Capture the cell that displays the provided text and extract its [X, Y] central coordinate. 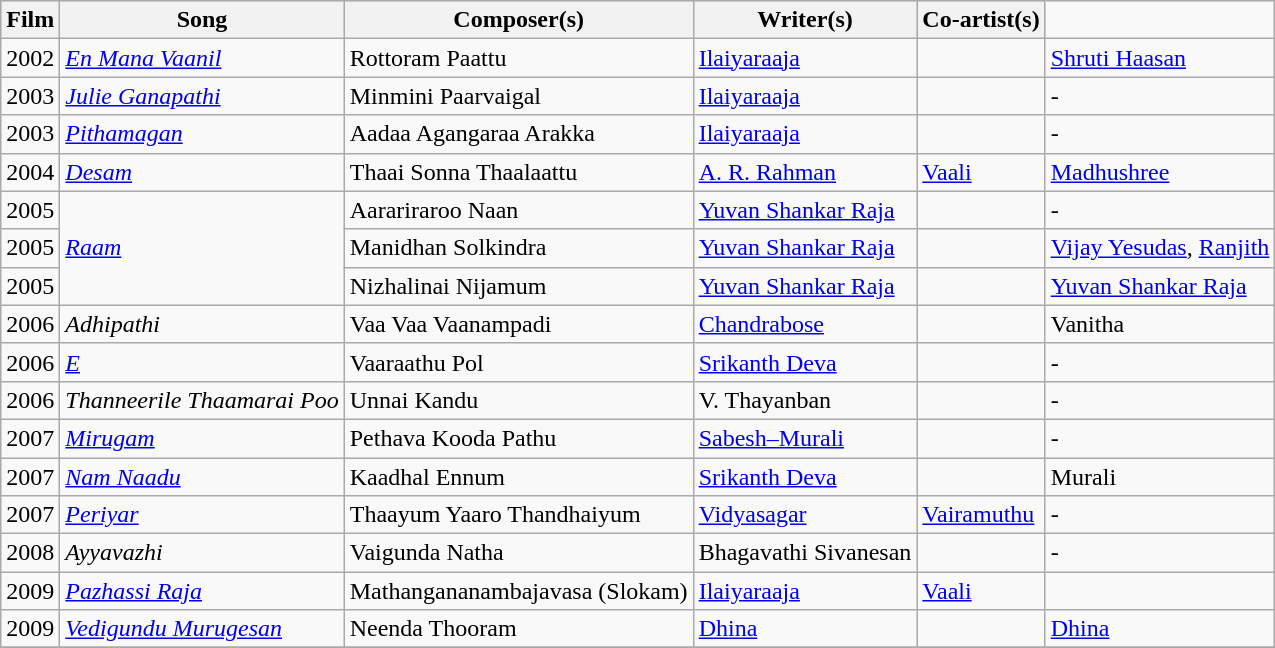
A. R. Rahman [805, 172]
Chandrabose [805, 324]
Vaigunda Natha [518, 553]
Nam Naadu [202, 477]
Raam [202, 248]
En Mana Vaanil [202, 58]
Desam [202, 172]
Nizhalinai Nijamum [518, 286]
2008 [30, 553]
Film [30, 20]
Aadaa Agangaraa Arakka [518, 134]
Thaayum Yaaro Thandhaiyum [518, 515]
Thanneerile Thaamarai Poo [202, 400]
Vaaraathu Pol [518, 362]
Pethava Kooda Pathu [518, 438]
Minmini Paarvaigal [518, 96]
Co-artist(s) [981, 20]
Neenda Thooram [518, 629]
Thaai Sonna Thaalaattu [518, 172]
Vidyasagar [805, 515]
Mirugam [202, 438]
Mathangananambajavasa (Slokam) [518, 591]
Adhipathi [202, 324]
Vedigundu Murugesan [202, 629]
Julie Ganapathi [202, 96]
Composer(s) [518, 20]
Sabesh–Murali [805, 438]
Ayyavazhi [202, 553]
Vijay Yesudas, Ranjith [1160, 248]
Aarariraroo Naan [518, 210]
Vanitha [1160, 324]
Writer(s) [805, 20]
E [202, 362]
Vairamuthu [981, 515]
Vaa Vaa Vaanampadi [518, 324]
Murali [1160, 477]
Periyar [202, 515]
Song [202, 20]
Kaadhal Ennum [518, 477]
Pithamagan [202, 134]
2002 [30, 58]
Unnai Kandu [518, 400]
Rottoram Paattu [518, 58]
Madhushree [1160, 172]
2004 [30, 172]
Manidhan Solkindra [518, 248]
Pazhassi Raja [202, 591]
Bhagavathi Sivanesan [805, 553]
V. Thayanban [805, 400]
Shruti Haasan [1160, 58]
